Detect which cell encompasses the target text, then output its (x, y) center coordinate. 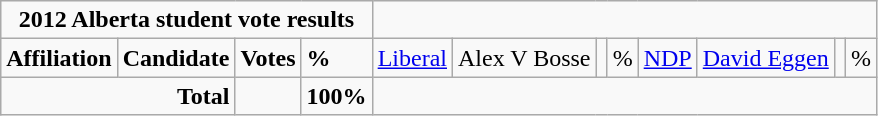
100% (336, 96)
2012 Alberta student vote results (186, 20)
Candidate (176, 58)
Votes (268, 58)
Total (118, 96)
David Eggen (766, 58)
NDP (668, 58)
Liberal (412, 58)
Affiliation (59, 58)
Alex V Bosse (525, 58)
